Identify which cell holds the provided text, then report its (x, y) central coordinate. 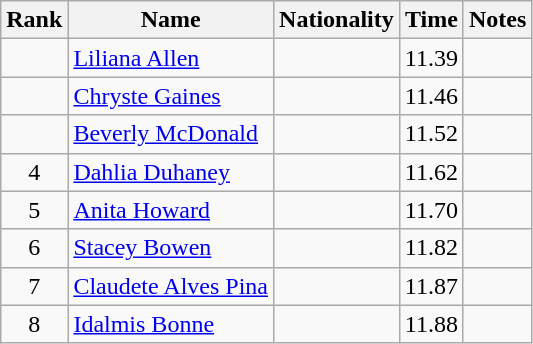
Rank (34, 20)
8 (34, 324)
7 (34, 286)
Idalmis Bonne (171, 324)
Chryste Gaines (171, 96)
Claudete Alves Pina (171, 286)
11.70 (431, 210)
11.82 (431, 248)
Time (431, 20)
4 (34, 172)
Anita Howard (171, 210)
11.46 (431, 96)
Nationality (337, 20)
Name (171, 20)
Stacey Bowen (171, 248)
11.87 (431, 286)
Notes (497, 20)
11.52 (431, 134)
11.88 (431, 324)
11.39 (431, 58)
Liliana Allen (171, 58)
Dahlia Duhaney (171, 172)
11.62 (431, 172)
Beverly McDonald (171, 134)
6 (34, 248)
5 (34, 210)
